Provide the (X, Y) coordinate of the cell's center where the given text is located.  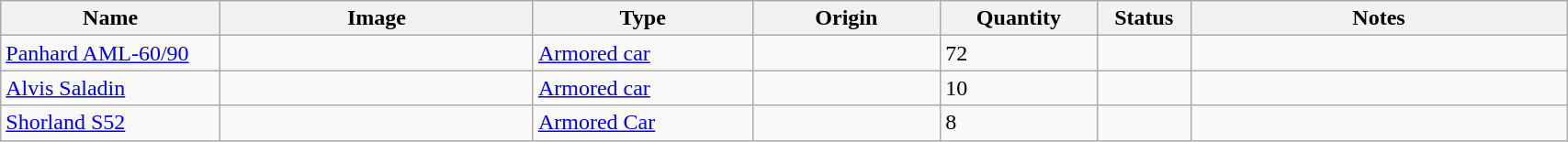
Quantity (1019, 18)
8 (1019, 123)
Panhard AML-60/90 (110, 53)
Image (377, 18)
72 (1019, 53)
Shorland S52 (110, 123)
Notes (1378, 18)
Alvis Saladin (110, 88)
Origin (847, 18)
Name (110, 18)
Type (643, 18)
10 (1019, 88)
Status (1144, 18)
Armored Car (643, 123)
